Find where the given text appears and provide that cell's center as [x, y] coordinate. 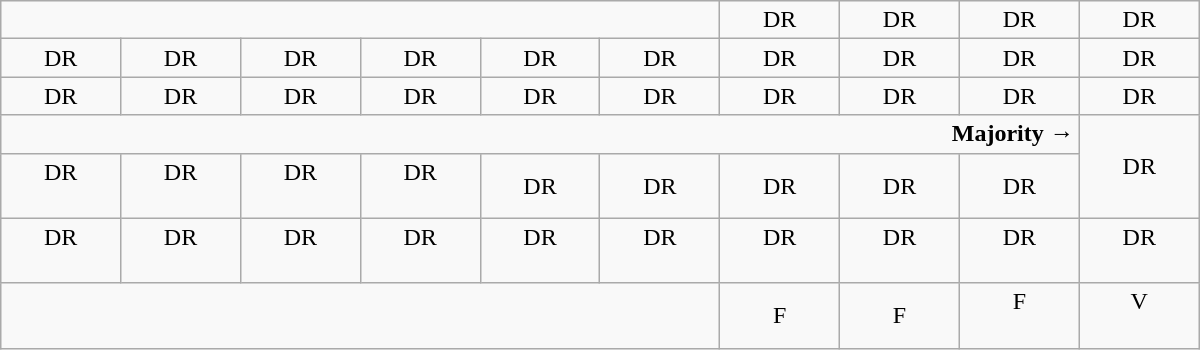
Majority → [540, 134]
V [1139, 316]
